Detect which cell encompasses the target text, then output its [x, y] center coordinate. 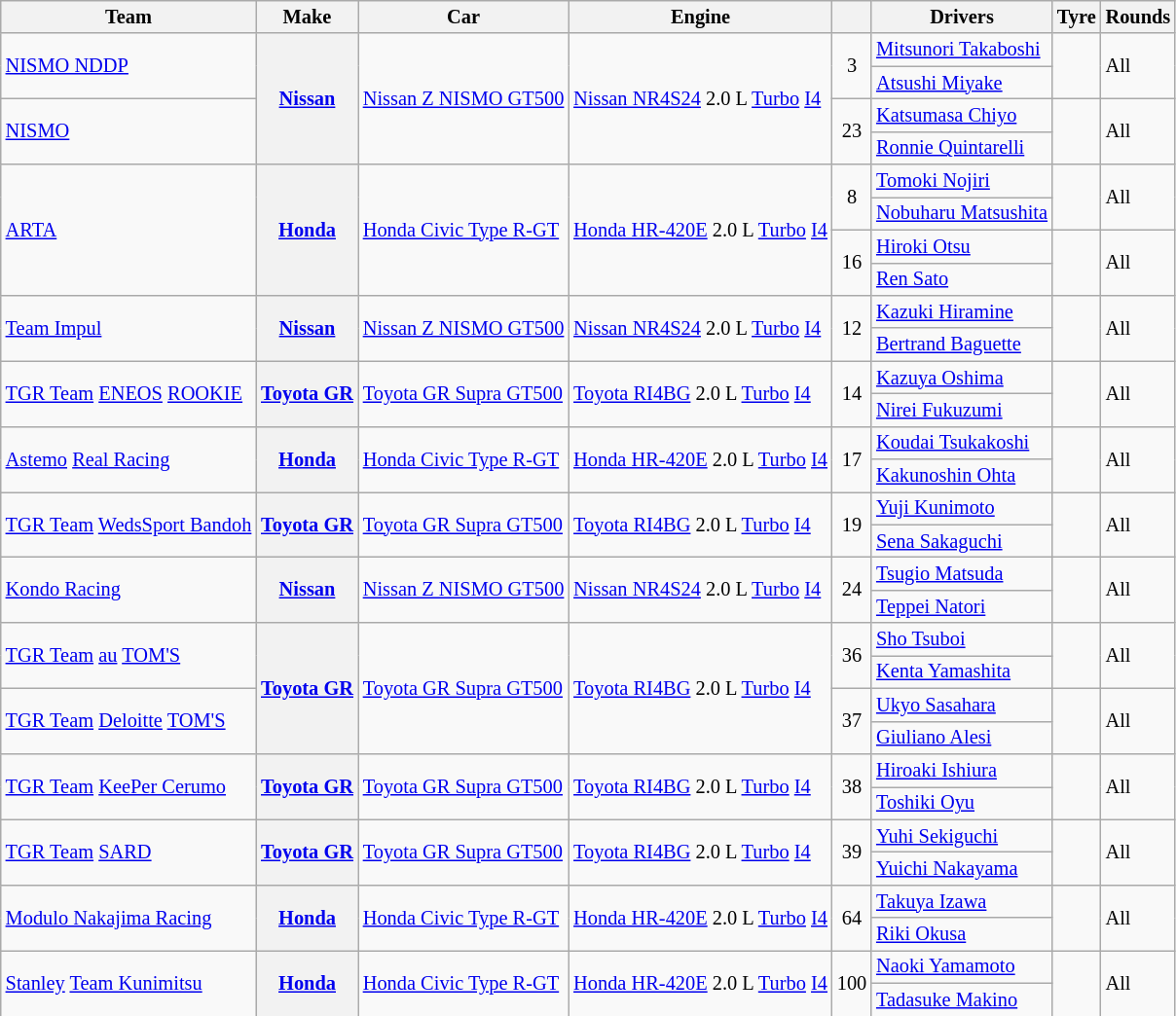
64 [852, 917]
Naoki Yamamoto [962, 966]
Car [463, 17]
Kakunoshin Ohta [962, 476]
TGR Team Deloitte TOM'S [129, 720]
Riki Okusa [962, 934]
Hiroki Otsu [962, 246]
TGR Team SARD [129, 853]
Ren Sato [962, 279]
Giuliano Alesi [962, 738]
37 [852, 720]
TGR Team au TOM'S [129, 656]
Kazuki Hiramine [962, 311]
Yuji Kunimoto [962, 508]
12 [852, 327]
16 [852, 263]
3 [852, 66]
Kenta Yamashita [962, 671]
17 [852, 459]
Kazuya Oshima [962, 378]
38 [852, 786]
Tsugio Matsuda [962, 573]
100 [852, 983]
Kondo Racing [129, 590]
Takuya Izawa [962, 901]
ARTA [129, 230]
Ukyo Sasahara [962, 705]
Make [308, 17]
Sho Tsuboi [962, 639]
Tadasuke Makino [962, 999]
NISMO [129, 130]
Nobuharu Matsushita [962, 213]
Modulo Nakajima Racing [129, 917]
NISMO NDDP [129, 66]
19 [852, 524]
Ronnie Quintarelli [962, 148]
8 [852, 197]
Mitsunori Takaboshi [962, 50]
24 [852, 590]
Engine [701, 17]
Yuhi Sekiguchi [962, 836]
TGR Team ENEOS ROOKIE [129, 393]
TGR Team WedsSport Bandoh [129, 524]
Nirei Fukuzumi [962, 410]
Team Impul [129, 327]
36 [852, 656]
TGR Team KeePer Cerumo [129, 786]
Katsumasa Chiyo [962, 115]
39 [852, 853]
Koudai Tsukakoshi [962, 443]
Stanley Team Kunimitsu [129, 983]
Rounds [1139, 17]
Bertrand Baguette [962, 345]
Drivers [962, 17]
14 [852, 393]
Yuichi Nakayama [962, 868]
23 [852, 130]
Sena Sakaguchi [962, 541]
Teppei Natori [962, 606]
Toshiki Oyu [962, 803]
Hiroaki Ishiura [962, 770]
Tomoki Nojiri [962, 181]
Astemo Real Racing [129, 459]
Atsushi Miyake [962, 83]
Tyre [1077, 17]
Team [129, 17]
